Determine the [X, Y] coordinate at the center of the cell enclosing the given text.  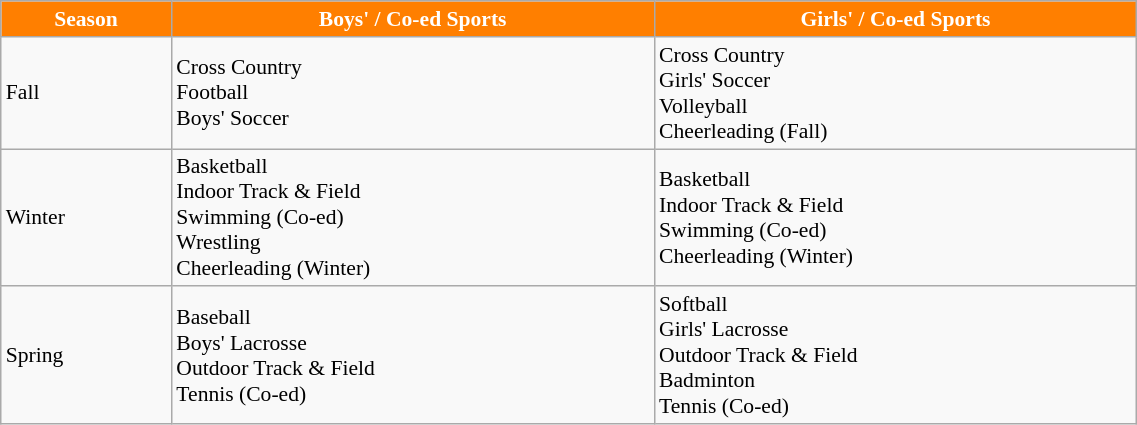
BaseballBoys' LacrosseOutdoor Track & FieldTennis (Co-ed) [412, 356]
BasketballIndoor Track & FieldSwimming (Co-ed)Cheerleading (Winter) [896, 218]
BasketballIndoor Track & FieldSwimming (Co-ed)WrestlingCheerleading (Winter) [412, 218]
Winter [86, 218]
Boys' / Co-ed Sports [412, 19]
Season [86, 19]
SoftballGirls' LacrosseOutdoor Track & FieldBadmintonTennis (Co-ed) [896, 356]
Fall [86, 93]
Cross CountryGirls' SoccerVolleyballCheerleading (Fall) [896, 93]
Girls' / Co-ed Sports [896, 19]
Spring [86, 356]
Cross CountryFootballBoys' Soccer [412, 93]
